Pinpoint the cell where the given text exists, returning its [X, Y] midpoint coordinate. 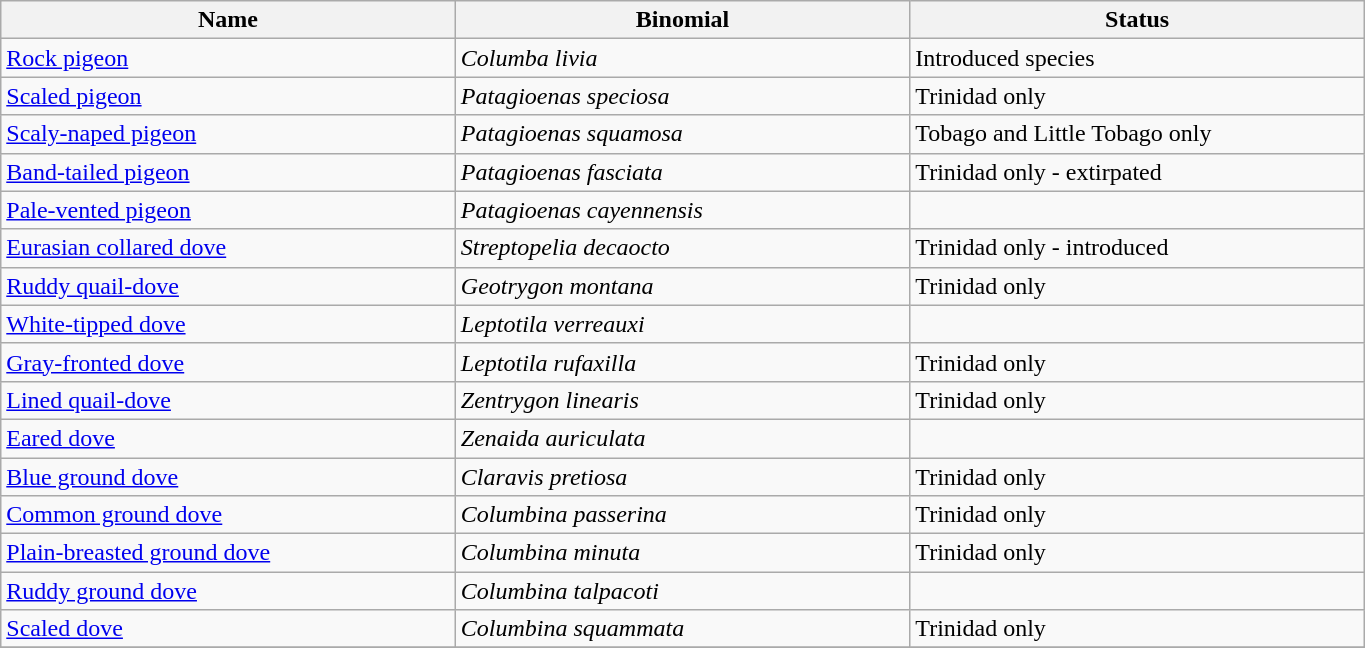
Pale-vented pigeon [228, 210]
Columbina talpacoti [682, 591]
Claravis pretiosa [682, 477]
Columba livia [682, 58]
Plain-breasted ground dove [228, 553]
Columbina minuta [682, 553]
Geotrygon montana [682, 286]
Band-tailed pigeon [228, 172]
Ruddy quail-dove [228, 286]
Common ground dove [228, 515]
Patagioenas squamosa [682, 134]
Lined quail-dove [228, 400]
Scaled pigeon [228, 96]
Eurasian collared dove [228, 248]
White-tipped dove [228, 324]
Introduced species [1138, 58]
Trinidad only - introduced [1138, 248]
Ruddy ground dove [228, 591]
Gray-fronted dove [228, 362]
Patagioenas speciosa [682, 96]
Binomial [682, 20]
Scaly-naped pigeon [228, 134]
Rock pigeon [228, 58]
Eared dove [228, 438]
Patagioenas cayennensis [682, 210]
Name [228, 20]
Columbina squammata [682, 629]
Zenaida auriculata [682, 438]
Streptopelia decaocto [682, 248]
Blue ground dove [228, 477]
Tobago and Little Tobago only [1138, 134]
Scaled dove [228, 629]
Zentrygon linearis [682, 400]
Status [1138, 20]
Trinidad only - extirpated [1138, 172]
Patagioenas fasciata [682, 172]
Leptotila verreauxi [682, 324]
Leptotila rufaxilla [682, 362]
Columbina passerina [682, 515]
